Pinpoint the cell where the given text exists, returning its (x, y) midpoint coordinate. 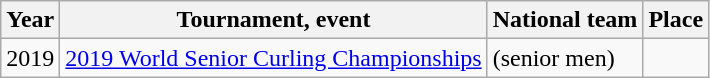
Place (676, 20)
2019 (30, 58)
Year (30, 20)
(senior men) (565, 58)
Tournament, event (274, 20)
2019 World Senior Curling Championships (274, 58)
National team (565, 20)
